Determine the [X, Y] coordinate at the center of the cell enclosing the given text.  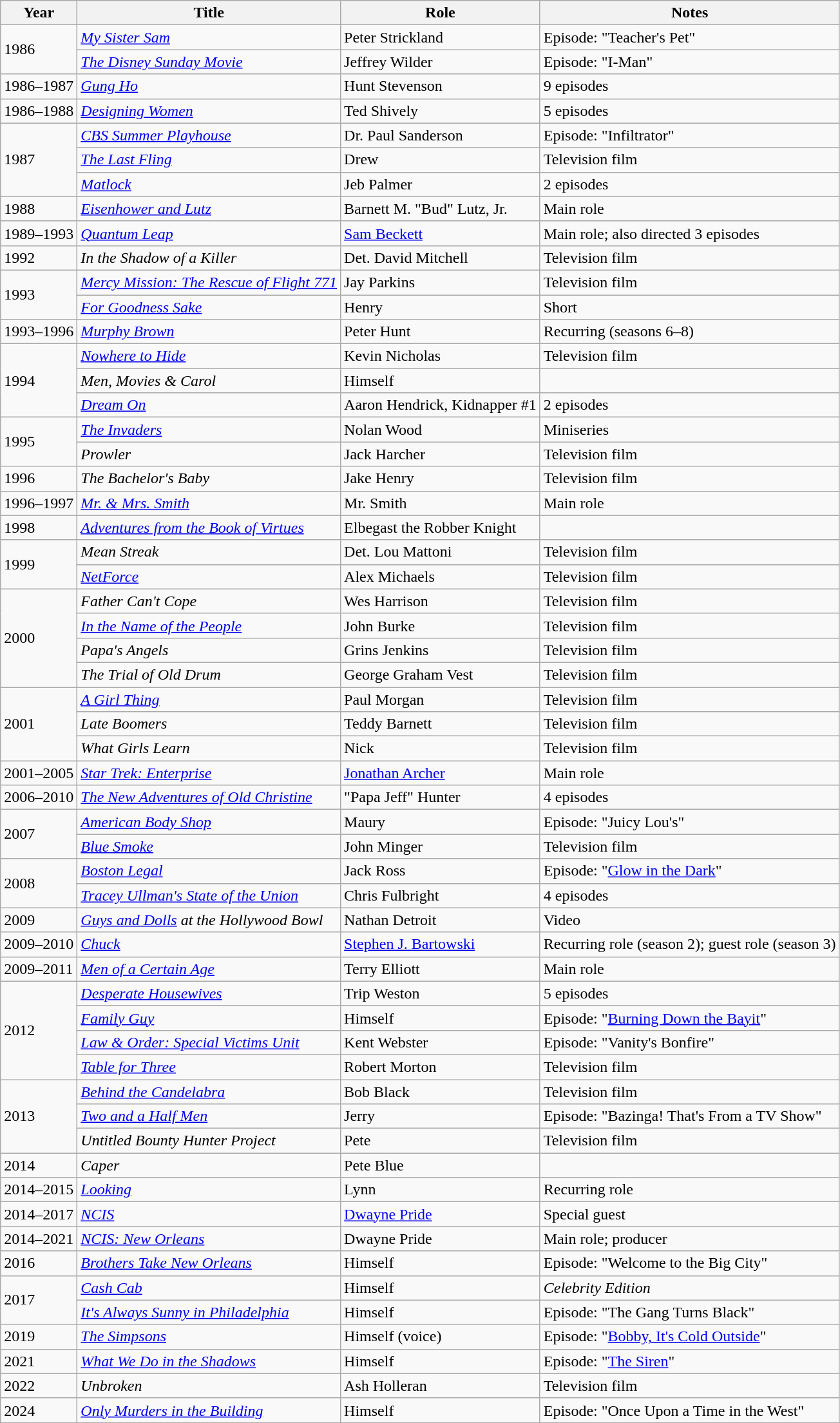
Hunt Stevenson [441, 86]
2014–2015 [39, 1190]
1996 [39, 479]
The Trial of Old Drum [209, 674]
2001–2005 [39, 773]
1996–1997 [39, 503]
2019 [39, 1337]
Desperate Housewives [209, 993]
Caper [209, 1165]
Table for Three [209, 1067]
Sam Beckett [441, 233]
1986 [39, 50]
NetForce [209, 577]
Kent Webster [441, 1042]
Guys and Dolls at the Hollywood Bowl [209, 920]
Det. David Mitchell [441, 258]
Lynn [441, 1190]
Nathan Detroit [441, 920]
CBS Summer Playhouse [209, 135]
Law & Order: Special Victims Unit [209, 1042]
2007 [39, 834]
2012 [39, 1030]
Behind the Candelabra [209, 1092]
Recurring role (season 2); guest role (season 3) [689, 944]
Year [39, 13]
1995 [39, 442]
Jake Henry [441, 479]
Peter Strickland [441, 37]
Mr. Smith [441, 503]
The Disney Sunday Movie [209, 62]
Maury [441, 822]
1986–1987 [39, 86]
Dream On [209, 405]
Teddy Barnett [441, 724]
1987 [39, 160]
9 episodes [689, 86]
My Sister Sam [209, 37]
2008 [39, 883]
Bob Black [441, 1092]
Late Boomers [209, 724]
Matlock [209, 184]
Episode: "Bobby, It's Cold Outside" [689, 1337]
Men of a Certain Age [209, 969]
2024 [39, 1410]
Nowhere to Hide [209, 356]
Ted Shively [441, 111]
Robert Morton [441, 1067]
Papa's Angels [209, 650]
Untitled Bounty Hunter Project [209, 1141]
1988 [39, 209]
Short [689, 307]
1998 [39, 528]
In the Shadow of a Killer [209, 258]
Episode: "Welcome to the Big City" [689, 1263]
Special guest [689, 1214]
2017 [39, 1300]
2016 [39, 1263]
The Bachelor's Baby [209, 479]
"Papa Jeff" Hunter [441, 797]
2009–2011 [39, 969]
Kevin Nicholas [441, 356]
Chris Fulbright [441, 895]
Alex Michaels [441, 577]
Boston Legal [209, 871]
Gung Ho [209, 86]
Det. Lou Mattoni [441, 552]
Himself (voice) [441, 1337]
The Invaders [209, 430]
Barnett M. "Bud" Lutz, Jr. [441, 209]
The Simpsons [209, 1337]
1993–1996 [39, 332]
NCIS: New Orleans [209, 1239]
Stephen J. Bartowski [441, 944]
Main role; also directed 3 episodes [689, 233]
Only Murders in the Building [209, 1410]
Trip Weston [441, 993]
The Last Fling [209, 160]
Episode: "I-Man" [689, 62]
Drew [441, 160]
Episode: "Vanity's Bonfire" [689, 1042]
A Girl Thing [209, 699]
Jay Parkins [441, 282]
Chuck [209, 944]
Mercy Mission: The Rescue of Flight 771 [209, 282]
Episode: "Bazinga! That's From a TV Show" [689, 1116]
The New Adventures of Old Christine [209, 797]
Wes Harrison [441, 601]
1986–1988 [39, 111]
2013 [39, 1116]
George Graham Vest [441, 674]
Episode: "Juicy Lou's" [689, 822]
Paul Morgan [441, 699]
It's Always Sunny in Philadelphia [209, 1312]
Episode: "Glow in the Dark" [689, 871]
Dr. Paul Sanderson [441, 135]
What Girls Learn [209, 749]
Elbegast the Robber Knight [441, 528]
Unbroken [209, 1386]
Father Can't Cope [209, 601]
1992 [39, 258]
What We Do in the Shadows [209, 1361]
Murphy Brown [209, 332]
Adventures from the Book of Virtues [209, 528]
Eisenhower and Lutz [209, 209]
Star Trek: Enterprise [209, 773]
Ash Holleran [441, 1386]
Mr. & Mrs. Smith [209, 503]
Recurring role [689, 1190]
Title [209, 13]
Brothers Take New Orleans [209, 1263]
Two and a Half Men [209, 1116]
Quantum Leap [209, 233]
2022 [39, 1386]
Pete [441, 1141]
John Burke [441, 626]
Nolan Wood [441, 430]
Terry Elliott [441, 969]
Miniseries [689, 430]
Nick [441, 749]
In the Name of the People [209, 626]
Mean Streak [209, 552]
2014 [39, 1165]
Episode: "Once Upon a Time in the West" [689, 1410]
Looking [209, 1190]
For Goodness Sake [209, 307]
2009–2010 [39, 944]
Jack Ross [441, 871]
NCIS [209, 1214]
Family Guy [209, 1018]
American Body Shop [209, 822]
John Minger [441, 846]
Celebrity Edition [689, 1288]
Episode: "Burning Down the Bayit" [689, 1018]
Episode: "Teacher's Pet" [689, 37]
1989–1993 [39, 233]
Prowler [209, 454]
2001 [39, 723]
Men, Movies & Carol [209, 381]
2009 [39, 920]
Notes [689, 13]
Episode: "The Gang Turns Black" [689, 1312]
Pete Blue [441, 1165]
Episode: "Infiltrator" [689, 135]
1993 [39, 294]
Cash Cab [209, 1288]
2000 [39, 638]
Peter Hunt [441, 332]
Jeffrey Wilder [441, 62]
Designing Women [209, 111]
Grins Jenkins [441, 650]
Aaron Hendrick, Kidnapper #1 [441, 405]
Tracey Ullman's State of the Union [209, 895]
Jonathan Archer [441, 773]
Role [441, 13]
1999 [39, 564]
Henry [441, 307]
Jerry [441, 1116]
Video [689, 920]
Jeb Palmer [441, 184]
2014–2017 [39, 1214]
1994 [39, 381]
Blue Smoke [209, 846]
Episode: "The Siren" [689, 1361]
2014–2021 [39, 1239]
2006–2010 [39, 797]
2021 [39, 1361]
Jack Harcher [441, 454]
Main role; producer [689, 1239]
Recurring (seasons 6–8) [689, 332]
